Return [x, y] of the center of cell containing provided text 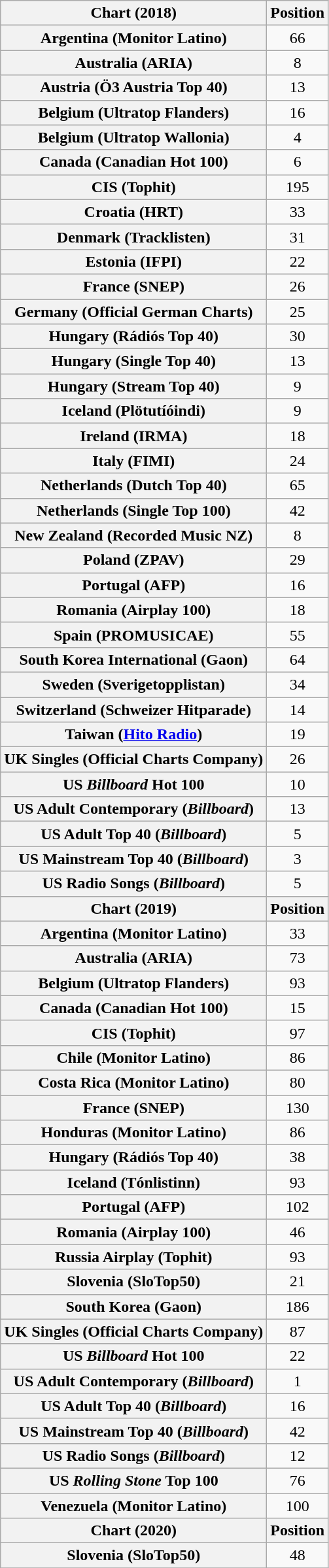
Germany (Official German Charts) [133, 312]
21 [298, 1282]
Iceland (Plötutíóindi) [133, 411]
73 [298, 958]
Croatia (HRT) [133, 212]
24 [298, 461]
15 [298, 1008]
29 [298, 560]
Estonia (IFPI) [133, 261]
South Korea International (Gaon) [133, 659]
80 [298, 1082]
Italy (FIMI) [133, 461]
46 [298, 1232]
Chile (Monitor Latino) [133, 1058]
Iceland (Tónlistinn) [133, 1182]
Hungary (Single Top 40) [133, 361]
48 [298, 1556]
14 [298, 709]
97 [298, 1033]
87 [298, 1331]
34 [298, 684]
Russia Airplay (Tophit) [133, 1257]
Austria (Ö3 Austria Top 40) [133, 88]
Costa Rica (Monitor Latino) [133, 1082]
66 [298, 38]
Netherlands (Single Top 100) [133, 510]
New Zealand (Recorded Music NZ) [133, 535]
Honduras (Monitor Latino) [133, 1133]
55 [298, 635]
Chart (2019) [133, 909]
Netherlands (Dutch Top 40) [133, 486]
Hungary (Stream Top 40) [133, 386]
1 [298, 1381]
130 [298, 1108]
Chart (2018) [133, 13]
12 [298, 1456]
195 [298, 187]
Venezuela (Monitor Latino) [133, 1505]
38 [298, 1158]
Sweden (Sverigetopplistan) [133, 684]
186 [298, 1307]
64 [298, 659]
Belgium (Ultratop Wallonia) [133, 137]
19 [298, 735]
Chart (2020) [133, 1531]
6 [298, 162]
10 [298, 784]
30 [298, 337]
Taiwan (Hito Radio) [133, 735]
76 [298, 1480]
31 [298, 237]
4 [298, 137]
US Rolling Stone Top 100 [133, 1480]
Denmark (Tracklisten) [133, 237]
100 [298, 1505]
South Korea (Gaon) [133, 1307]
65 [298, 486]
Switzerland (Schweizer Hitparade) [133, 709]
Spain (PROMUSICAE) [133, 635]
3 [298, 859]
102 [298, 1207]
Ireland (IRMA) [133, 436]
Poland (ZPAV) [133, 560]
25 [298, 312]
